Scan for the cell matching the given text and deliver its [X, Y] coordinate at center. 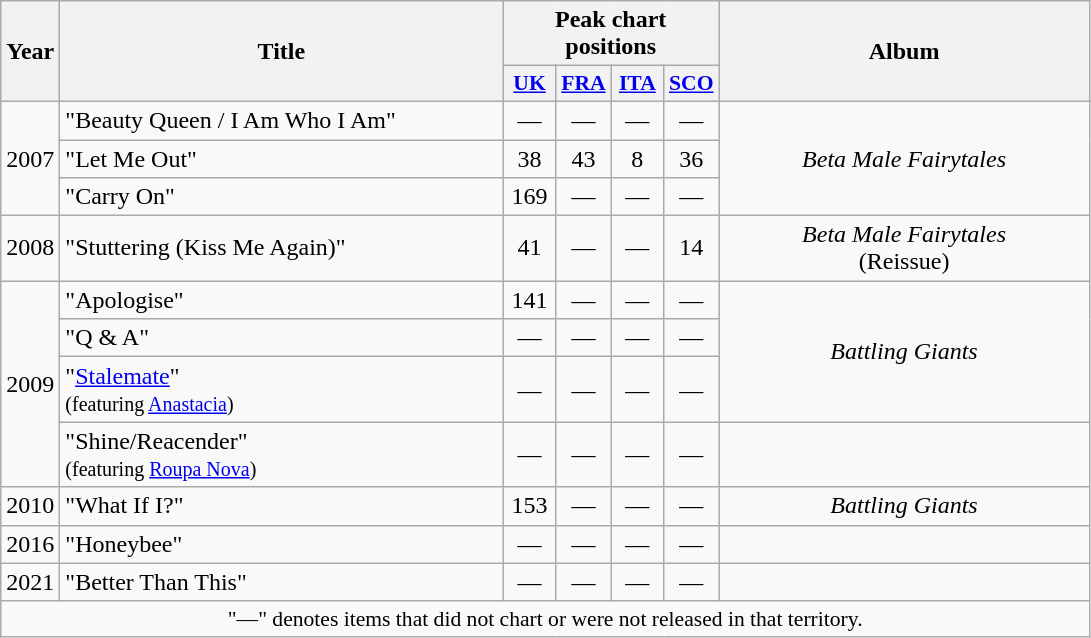
"Beauty Queen / I Am Who I Am" [282, 120]
2007 [30, 158]
"Carry On" [282, 197]
"Stuttering (Kiss Me Again)" [282, 248]
153 [530, 506]
36 [692, 159]
"Apologise" [282, 300]
Peak chart positions [611, 34]
"Let Me Out" [282, 159]
"What If I?" [282, 506]
ITA [638, 84]
SCO [692, 84]
FRA [583, 84]
43 [583, 159]
"Q & A" [282, 338]
UK [530, 84]
"—" denotes items that did not chart or were not released in that territory. [546, 619]
2021 [30, 582]
"Honeybee" [282, 544]
2009 [30, 384]
2008 [30, 248]
141 [530, 300]
Year [30, 52]
"Better Than This" [282, 582]
169 [530, 197]
Title [282, 52]
41 [530, 248]
2010 [30, 506]
14 [692, 248]
"Shine/Reacender" (featuring Roupa Nova) [282, 454]
"Stalemate" (featuring Anastacia) [282, 390]
Album [904, 52]
2016 [30, 544]
38 [530, 159]
Beta Male Fairytales [904, 158]
8 [638, 159]
Beta Male Fairytales(Reissue) [904, 248]
